Provide the [x, y] coordinate of the cell's center where the given text is located.  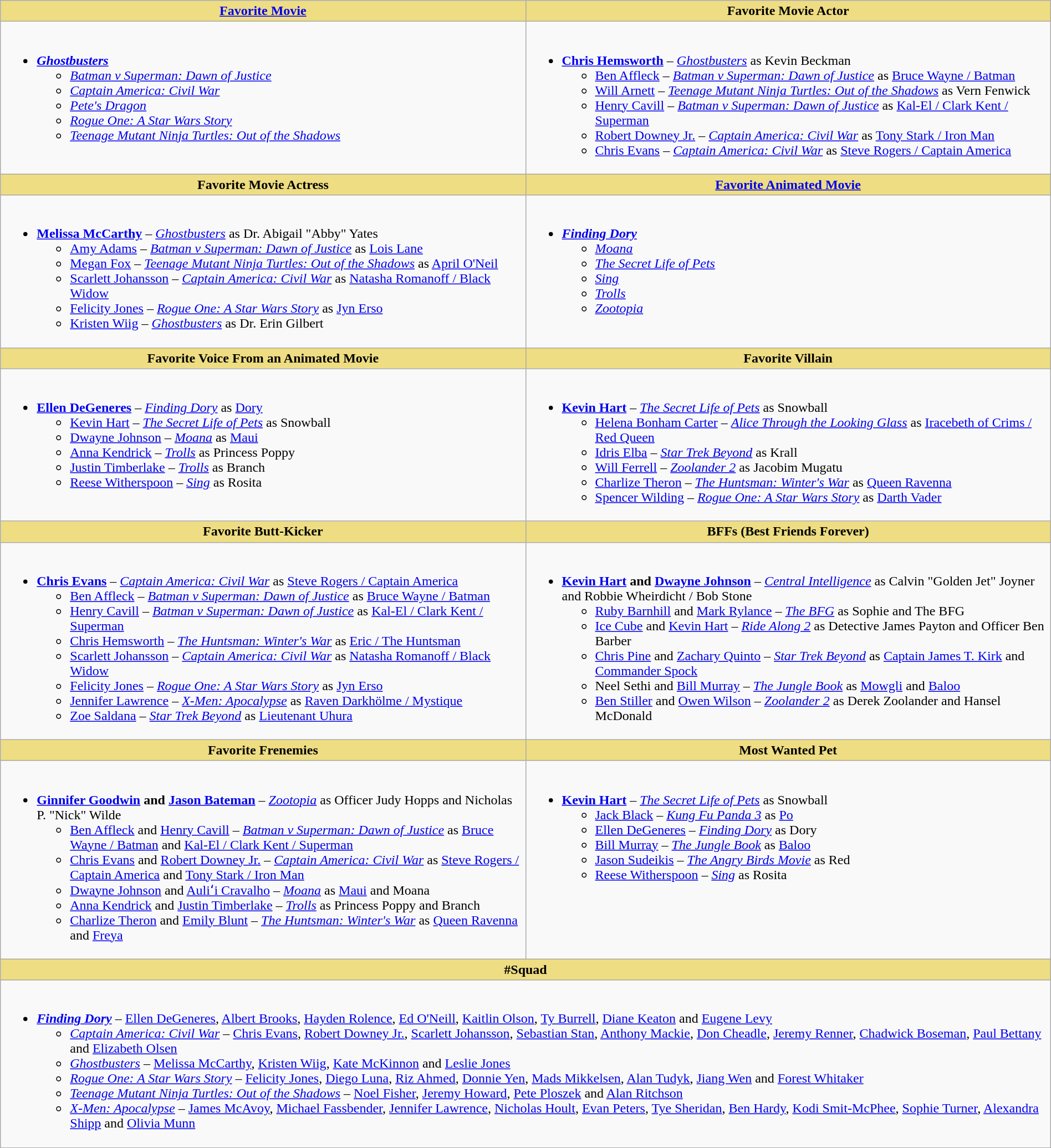
Most Wanted Pet [788, 750]
#Squad [525, 970]
Favorite Voice From an Animated Movie [263, 358]
Favorite Frenemies [263, 750]
Favorite Animated Movie [788, 185]
Favorite Movie Actor [788, 11]
Favorite Villain [788, 358]
Favorite Butt-Kicker [263, 532]
Favorite Movie [263, 11]
Finding DoryMoanaThe Secret Life of PetsSingTrollsZootopia [788, 272]
Favorite Movie Actress [263, 185]
BFFs (Best Friends Forever) [788, 532]
